Capture the cell that displays the provided text and extract its [X, Y] central coordinate. 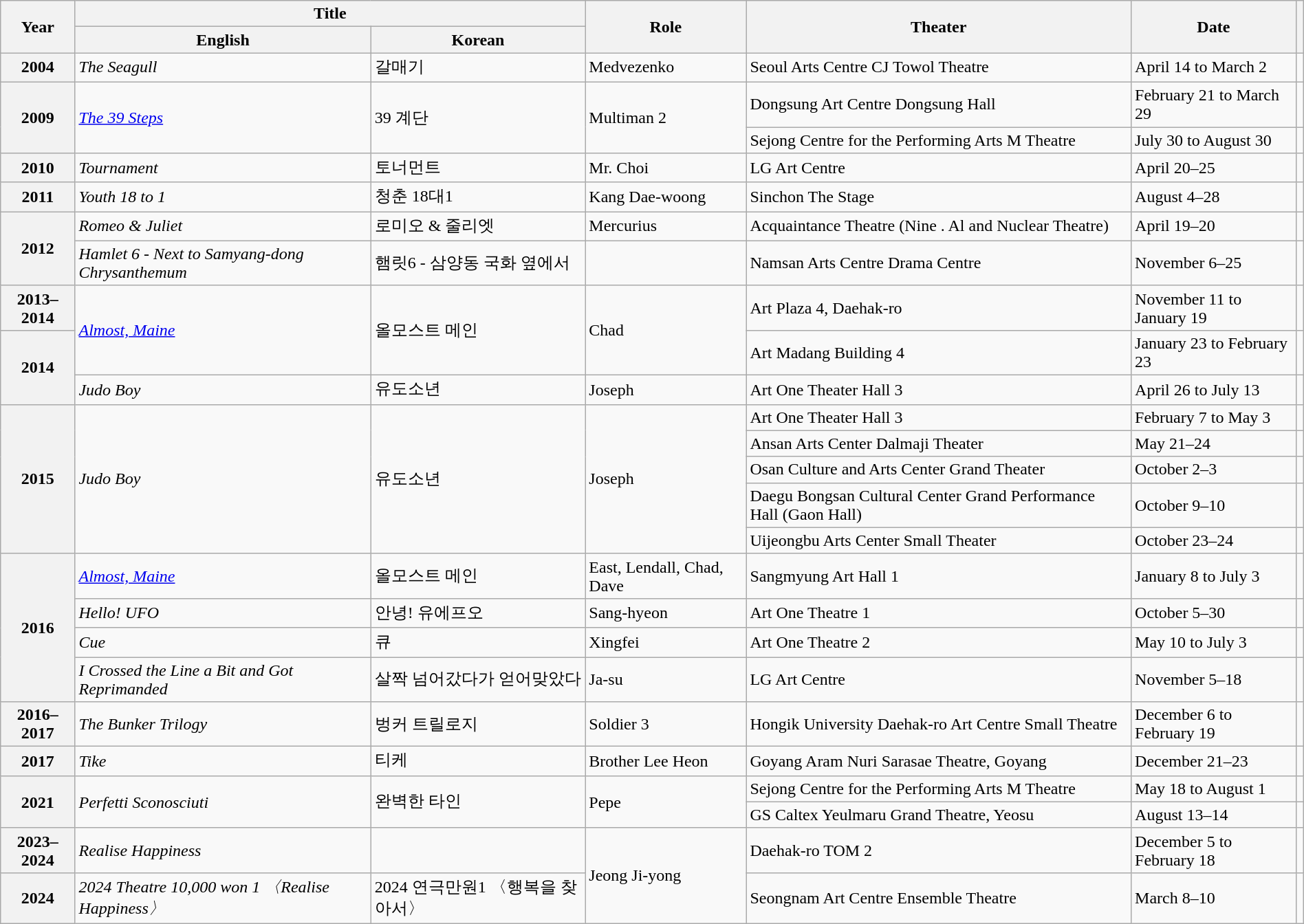
The Seagull [223, 67]
January 23 to February 23 [1214, 352]
2011 [38, 197]
안녕! 유에프오 [478, 613]
Hamlet 6 - Next to Samyang-dong Chrysanthemum [223, 263]
December 5 to February 18 [1214, 850]
2024 Theatre 10,000 won 1 〈Realise Happiness〉 [223, 898]
Date [1214, 27]
Goyang Aram Nuri Sarasae Theatre, Goyang [939, 762]
November 5–18 [1214, 679]
Xingfei [666, 642]
Osan Culture and Arts Center Grand Theater [939, 470]
Daehak-ro TOM 2 [939, 850]
Cue [223, 642]
April 14 to March 2 [1214, 67]
Hongik University Daehak-ro Art Centre Small Theatre [939, 725]
Jeong Ji-yong [666, 876]
청춘 18대1 [478, 197]
Daegu Bongsan Cultural Center Grand Performance Hall (Gaon Hall) [939, 505]
Ansan Arts Center Dalmaji Theater [939, 443]
English [223, 40]
2017 [38, 762]
Title [330, 14]
August 13–14 [1214, 815]
Year [38, 27]
2016–2017 [38, 725]
Tournament [223, 168]
2015 [38, 478]
Multiman 2 [666, 117]
January 8 to July 3 [1214, 576]
2009 [38, 117]
Seongnam Art Centre Ensemble Theatre [939, 898]
Brother Lee Heon [666, 762]
2024 연극만원1 〈행복을 찾아서〉 [478, 898]
Mercurius [666, 227]
Tike [223, 762]
Art Plaza 4, Daehak-ro [939, 308]
April 26 to July 13 [1214, 389]
벙커 트릴로지 [478, 725]
Chad [666, 330]
Hello! UFO [223, 613]
Soldier 3 [666, 725]
2013–2014 [38, 308]
Sinchon The Stage [939, 197]
Mr. Choi [666, 168]
Acquaintance Theatre (Nine . Al and Nuclear Theatre) [939, 227]
Seoul Arts Centre CJ Towol Theatre [939, 67]
2021 [38, 802]
April 19–20 [1214, 227]
Korean [478, 40]
살짝 넘어갔다가 얻어맞았다 [478, 679]
October 2–3 [1214, 470]
July 30 to August 30 [1214, 140]
Art Madang Building 4 [939, 352]
Youth 18 to 1 [223, 197]
Role [666, 27]
May 18 to August 1 [1214, 789]
October 23–24 [1214, 540]
February 21 to March 29 [1214, 104]
October 5–30 [1214, 613]
2010 [38, 168]
Realise Happiness [223, 850]
May 10 to July 3 [1214, 642]
Ja-su [666, 679]
December 21–23 [1214, 762]
2024 [38, 898]
November 6–25 [1214, 263]
Kang Dae-woong [666, 197]
The 39 Steps [223, 117]
토너먼트 [478, 168]
로미오 & 줄리엣 [478, 227]
2023–2024 [38, 850]
GS Caltex Yeulmaru Grand Theatre, Yeosu [939, 815]
Medvezenko [666, 67]
The Bunker Trilogy [223, 725]
April 20–25 [1214, 168]
Dongsung Art Centre Dongsung Hall [939, 104]
Pepe [666, 802]
December 6 to February 19 [1214, 725]
2016 [38, 627]
February 7 to May 3 [1214, 417]
2014 [38, 367]
Uijeongbu Arts Center Small Theater [939, 540]
Perfetti Sconosciuti [223, 802]
I Crossed the Line a Bit and Got Reprimanded [223, 679]
2012 [38, 249]
August 4–28 [1214, 197]
완벽한 타인 [478, 802]
39 계단 [478, 117]
Romeo & Juliet [223, 227]
티케 [478, 762]
November 11 to January 19 [1214, 308]
Namsan Arts Centre Drama Centre [939, 263]
Sang-hyeon [666, 613]
May 21–24 [1214, 443]
Theater [939, 27]
October 9–10 [1214, 505]
2004 [38, 67]
March 8–10 [1214, 898]
큐 [478, 642]
Art One Theatre 2 [939, 642]
East, Lendall, Chad, Dave [666, 576]
Sangmyung Art Hall 1 [939, 576]
햄릿6 - 삼양동 국화 옆에서 [478, 263]
Art One Theatre 1 [939, 613]
갈매기 [478, 67]
